Extract the (X, Y) coordinate from the center of the cell holding the provided text.  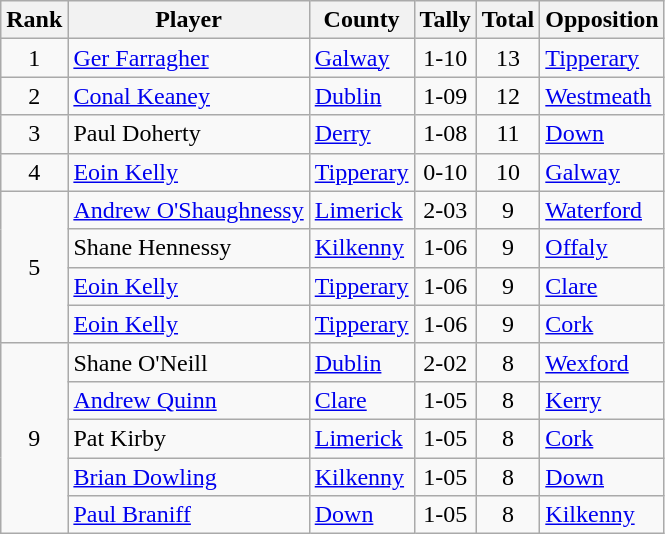
Paul Doherty (188, 134)
Derry (362, 134)
Offaly (602, 248)
Tally (445, 20)
Brian Dowling (188, 477)
4 (34, 172)
Westmeath (602, 96)
Shane O'Neill (188, 362)
1 (34, 58)
Andrew O'Shaughnessy (188, 210)
Andrew Quinn (188, 400)
Kerry (602, 400)
Wexford (602, 362)
1-10 (445, 58)
Ger Farragher (188, 58)
Player (188, 20)
County (362, 20)
1-08 (445, 134)
11 (508, 134)
1-09 (445, 96)
12 (508, 96)
Waterford (602, 210)
Pat Kirby (188, 438)
5 (34, 267)
2-02 (445, 362)
Conal Keaney (188, 96)
Rank (34, 20)
2-03 (445, 210)
13 (508, 58)
10 (508, 172)
Opposition (602, 20)
Total (508, 20)
Paul Braniff (188, 515)
0-10 (445, 172)
Shane Hennessy (188, 248)
2 (34, 96)
3 (34, 134)
